Find where the given text appears and provide that cell's center as [X, Y] coordinate. 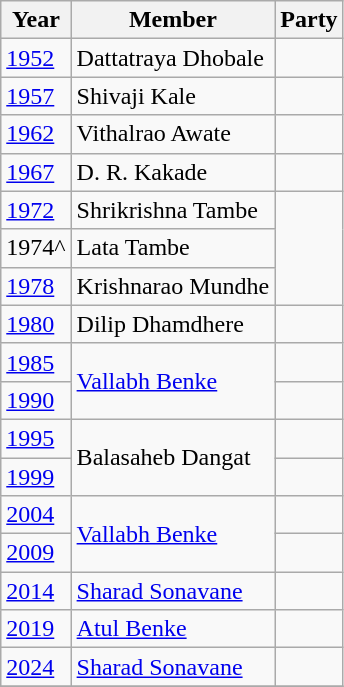
1995 [36, 438]
1974^ [36, 248]
1999 [36, 477]
Shivaji Kale [173, 96]
Shrikrishna Tambe [173, 210]
Dilip Dhamdhere [173, 324]
2014 [36, 591]
Year [36, 20]
1952 [36, 58]
D. R. Kakade [173, 172]
1967 [36, 172]
Balasaheb Dangat [173, 457]
Vithalrao Awate [173, 134]
Party [309, 20]
Dattatraya Dhobale [173, 58]
1990 [36, 400]
1980 [36, 324]
Atul Benke [173, 629]
2019 [36, 629]
Lata Tambe [173, 248]
1978 [36, 286]
2024 [36, 667]
Member [173, 20]
Krishnarao Mundhe [173, 286]
2009 [36, 553]
1972 [36, 210]
1962 [36, 134]
1985 [36, 362]
2004 [36, 515]
1957 [36, 96]
